Return the (X, Y) coordinate for the center point of the cell that contains the specified text.  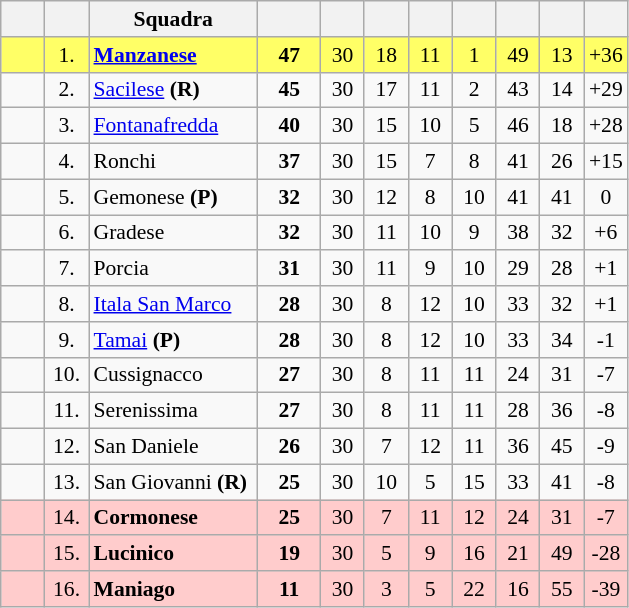
Fontanafredda (172, 126)
Itala San Marco (172, 304)
Sacilese (R) (172, 90)
San Giovanni (R) (172, 482)
+6 (606, 233)
3. (67, 126)
43 (518, 90)
1. (67, 55)
9. (67, 340)
12. (67, 447)
-39 (606, 589)
4. (67, 162)
Porcia (172, 269)
29 (518, 269)
46 (518, 126)
16. (67, 589)
-1 (606, 340)
+29 (606, 90)
38 (518, 233)
37 (290, 162)
0 (606, 197)
Cormonese (172, 518)
Gemonese (P) (172, 197)
-28 (606, 554)
3 (386, 589)
Cussignacco (172, 375)
19 (290, 554)
14. (67, 518)
13. (67, 482)
1 (474, 55)
55 (562, 589)
22 (474, 589)
11. (67, 411)
2 (474, 90)
40 (290, 126)
+28 (606, 126)
15. (67, 554)
Ronchi (172, 162)
13 (562, 55)
8. (67, 304)
21 (518, 554)
34 (562, 340)
Gradese (172, 233)
47 (290, 55)
2. (67, 90)
+15 (606, 162)
Serenissima (172, 411)
14 (562, 90)
Maniago (172, 589)
7. (67, 269)
-9 (606, 447)
10. (67, 375)
6. (67, 233)
17 (386, 90)
Squadra (172, 19)
San Daniele (172, 447)
Lucinico (172, 554)
Manzanese (172, 55)
+36 (606, 55)
Tamai (P) (172, 340)
5. (67, 197)
